Provide the [x, y] coordinate of the cell's center where the given text is located.  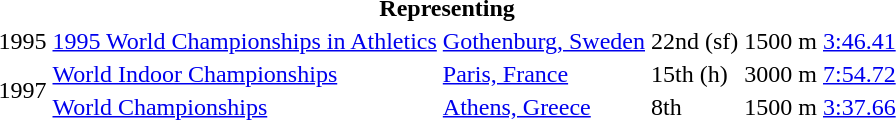
15th (h) [695, 74]
22nd (sf) [695, 41]
1995 World Championships in Athletics [244, 41]
Gothenburg, Sweden [544, 41]
1500 m [781, 41]
World Indoor Championships [244, 74]
Paris, France [544, 74]
3000 m [781, 74]
